Identify which cell holds the provided text, then report its (X, Y) central coordinate. 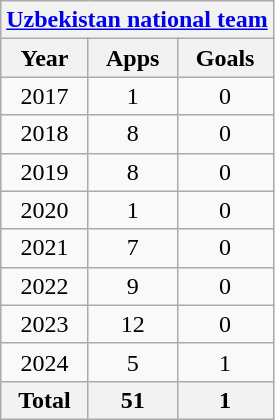
51 (132, 400)
Goals (225, 58)
2022 (45, 286)
2020 (45, 210)
9 (132, 286)
Uzbekistan national team (137, 20)
2023 (45, 324)
2024 (45, 362)
Total (45, 400)
2017 (45, 96)
2019 (45, 172)
12 (132, 324)
2021 (45, 248)
Apps (132, 58)
5 (132, 362)
Year (45, 58)
7 (132, 248)
2018 (45, 134)
